Extract the [X, Y] coordinate from the center of the cell holding the provided text.  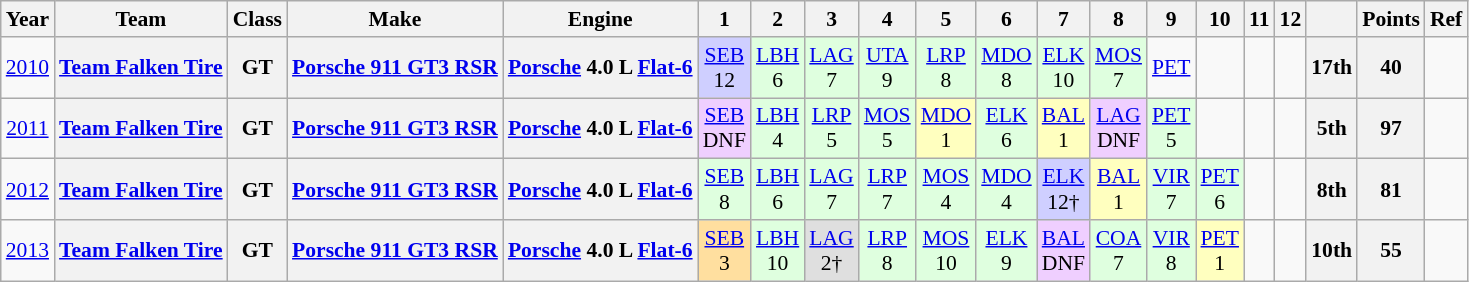
PET [1172, 68]
LRP7 [888, 190]
55 [1391, 250]
9 [1172, 19]
2 [778, 19]
12 [1291, 19]
MOS5 [888, 128]
SEB8 [724, 190]
PET1 [1220, 250]
3 [831, 19]
VIR7 [1172, 190]
2013 [28, 250]
10th [1332, 250]
MOS10 [946, 250]
MDO1 [946, 128]
10 [1220, 19]
LAG2† [831, 250]
Ref [1446, 19]
COA7 [1118, 250]
1 [724, 19]
MDO4 [1006, 190]
MDO8 [1006, 68]
Class [258, 19]
UTA9 [888, 68]
Make [395, 19]
2010 [28, 68]
SEBDNF [724, 128]
SEB12 [724, 68]
2011 [28, 128]
LRP5 [831, 128]
11 [1260, 19]
BALDNF [1064, 250]
MOS4 [946, 190]
ELK10 [1064, 68]
8 [1118, 19]
8th [1332, 190]
VIR8 [1172, 250]
97 [1391, 128]
4 [888, 19]
Points [1391, 19]
Team [141, 19]
MOS7 [1118, 68]
ELK12† [1064, 190]
PET5 [1172, 128]
2012 [28, 190]
PET6 [1220, 190]
LBH4 [778, 128]
5th [1332, 128]
6 [1006, 19]
LBH10 [778, 250]
5 [946, 19]
17th [1332, 68]
40 [1391, 68]
Year [28, 19]
7 [1064, 19]
Engine [600, 19]
81 [1391, 190]
SEB3 [724, 250]
ELK9 [1006, 250]
LAGDNF [1118, 128]
ELK6 [1006, 128]
